Find where the given text appears and provide that cell's center as [X, Y] coordinate. 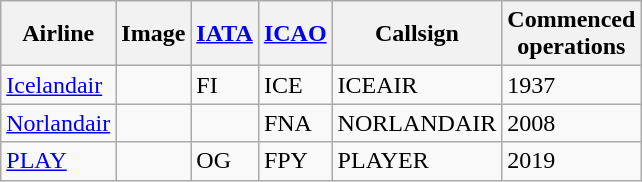
2019 [572, 161]
ICE [295, 85]
FPY [295, 161]
IATA [225, 34]
OG [225, 161]
NORLANDAIR [417, 123]
FI [225, 85]
Airline [58, 34]
Commencedoperations [572, 34]
Image [154, 34]
2008 [572, 123]
1937 [572, 85]
PLAYER [417, 161]
Icelandair [58, 85]
ICAO [295, 34]
ICEAIR [417, 85]
Callsign [417, 34]
Norlandair [58, 123]
FNA [295, 123]
PLAY [58, 161]
